Return the [X, Y] coordinate for the center point of the cell that contains the specified text.  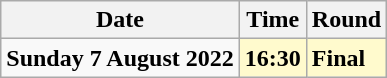
Sunday 7 August 2022 [120, 58]
Date [120, 20]
Final [346, 58]
Time [272, 20]
Round [346, 20]
16:30 [272, 58]
